Provide the (X, Y) coordinate of the cell's center where the given text is located.  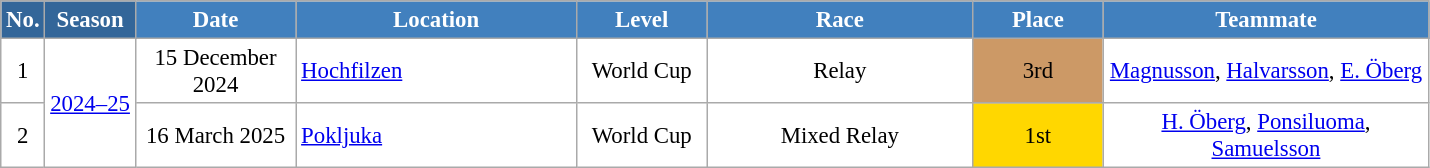
Magnusson, Halvarsson, E. Öberg (1266, 72)
Relay (840, 72)
Place (1038, 20)
1 (23, 72)
Location (436, 20)
Pokljuka (436, 136)
Race (840, 20)
16 March 2025 (216, 136)
H. Öberg, Ponsiluoma, Samuelsson (1266, 136)
Mixed Relay (840, 136)
Level (642, 20)
No. (23, 20)
2 (23, 136)
1st (1038, 136)
2024–25 (90, 104)
3rd (1038, 72)
Season (90, 20)
Date (216, 20)
Hochfilzen (436, 72)
15 December 2024 (216, 72)
Teammate (1266, 20)
